Pinpoint the cell where the given text exists, returning its (X, Y) midpoint coordinate. 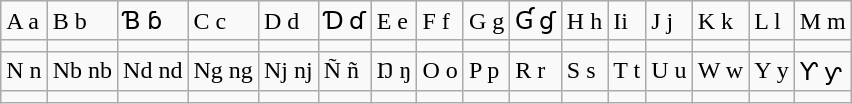
C c (223, 21)
Y y (772, 71)
Nj nj (288, 71)
Ɠ ɠ (536, 21)
D d (288, 21)
N n (24, 71)
Ɗ ɗ (344, 21)
L l (772, 21)
R r (536, 71)
Ɓ ɓ (153, 21)
G g (486, 21)
H h (584, 21)
Ŋ ŋ (394, 71)
A a (24, 21)
T t (627, 71)
O o (440, 71)
P p (486, 71)
Ñ ñ (344, 71)
Ii (627, 21)
K k (720, 21)
Nb nb (82, 71)
B b (82, 21)
Nd nd (153, 71)
F f (440, 21)
Ƴ ƴ (822, 71)
W w (720, 71)
U u (669, 71)
Ng ng (223, 71)
M m (822, 21)
S s (584, 71)
E e (394, 21)
J j (669, 21)
